Output the [X, Y] coordinate of the center of the cell containing the given text.  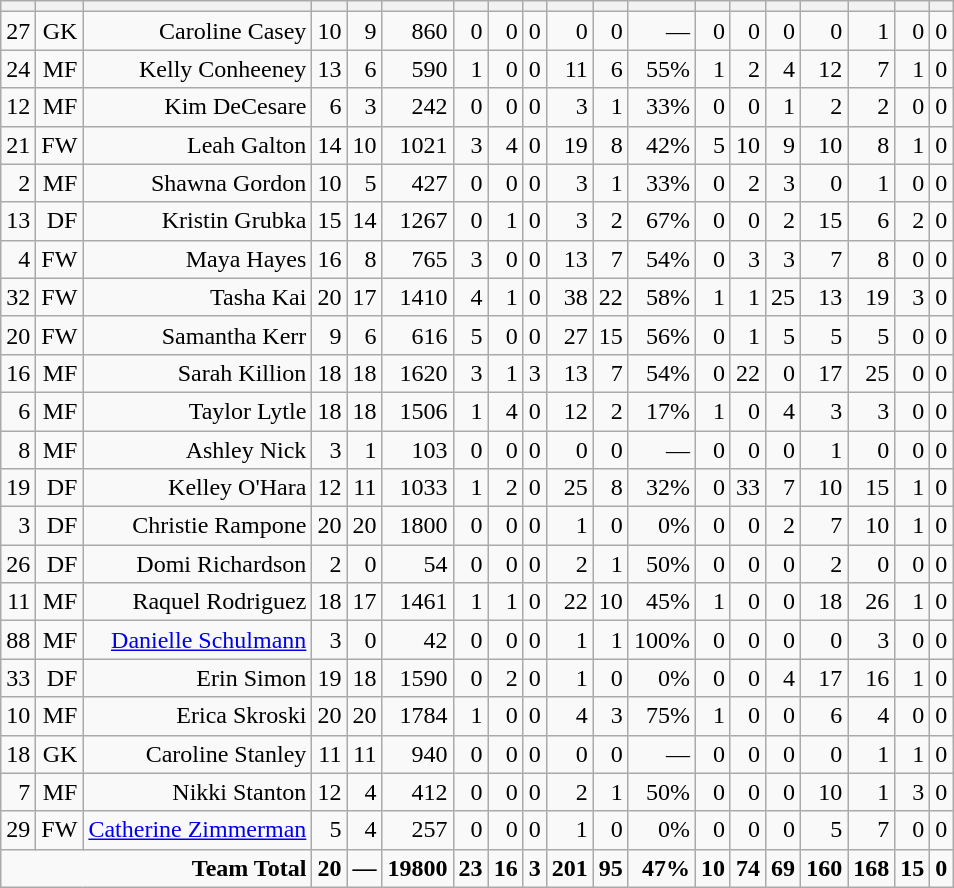
45% [662, 602]
42% [662, 145]
Tasha Kai [198, 297]
67% [662, 221]
Leah Galton [198, 145]
Kristin Grubka [198, 221]
160 [824, 868]
55% [662, 69]
Raquel Rodriguez [198, 602]
38 [570, 297]
32 [18, 297]
242 [418, 107]
201 [570, 868]
23 [470, 868]
Danielle Schulmann [198, 640]
1021 [418, 145]
42 [418, 640]
74 [748, 868]
1461 [418, 602]
69 [784, 868]
590 [418, 69]
29 [18, 830]
Samantha Kerr [198, 335]
257 [418, 830]
Shawna Gordon [198, 183]
1590 [418, 678]
24 [18, 69]
Ashley Nick [198, 449]
95 [610, 868]
Taylor Lytle [198, 411]
103 [418, 449]
412 [418, 792]
1506 [418, 411]
88 [18, 640]
1267 [418, 221]
75% [662, 716]
58% [662, 297]
Sarah Killion [198, 373]
Kelley O'Hara [198, 488]
616 [418, 335]
Team Total [156, 868]
32% [662, 488]
765 [418, 259]
1784 [418, 716]
Erin Simon [198, 678]
17% [662, 411]
1033 [418, 488]
1800 [418, 526]
1620 [418, 373]
Erica Skroski [198, 716]
Catherine Zimmerman [198, 830]
Christie Rampone [198, 526]
1410 [418, 297]
21 [18, 145]
Kelly Conheeney [198, 69]
427 [418, 183]
Maya Hayes [198, 259]
168 [872, 868]
Nikki Stanton [198, 792]
940 [418, 754]
Domi Richardson [198, 564]
54 [418, 564]
56% [662, 335]
Kim DeCesare [198, 107]
19800 [418, 868]
860 [418, 31]
Caroline Casey [198, 31]
100% [662, 640]
47% [662, 868]
Caroline Stanley [198, 754]
